Pinpoint the cell where the given text exists, returning its [X, Y] midpoint coordinate. 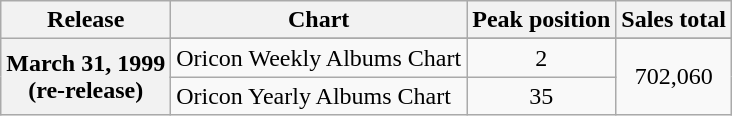
Sales total [674, 20]
Oricon Yearly Albums Chart [319, 96]
Release [86, 20]
Chart [319, 20]
Peak position [542, 20]
March 31, 1999(re-release) [86, 77]
702,060 [674, 77]
35 [542, 96]
Oricon Weekly Albums Chart [319, 58]
2 [542, 58]
